Identify which cell holds the provided text, then report its (x, y) central coordinate. 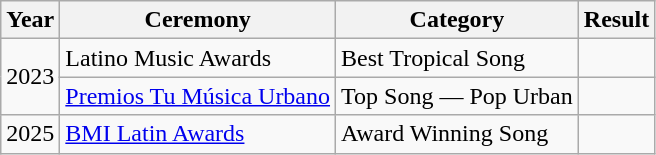
Result (616, 20)
Ceremony (198, 20)
Latino Music Awards (198, 58)
Top Song — Pop Urban (458, 96)
Award Winning Song (458, 134)
BMI Latin Awards (198, 134)
Category (458, 20)
Year (30, 20)
Best Tropical Song (458, 58)
2025 (30, 134)
Premios Tu Música Urbano (198, 96)
2023 (30, 77)
